Search for the cell housing the specified text and yield its [X, Y] center coordinate. 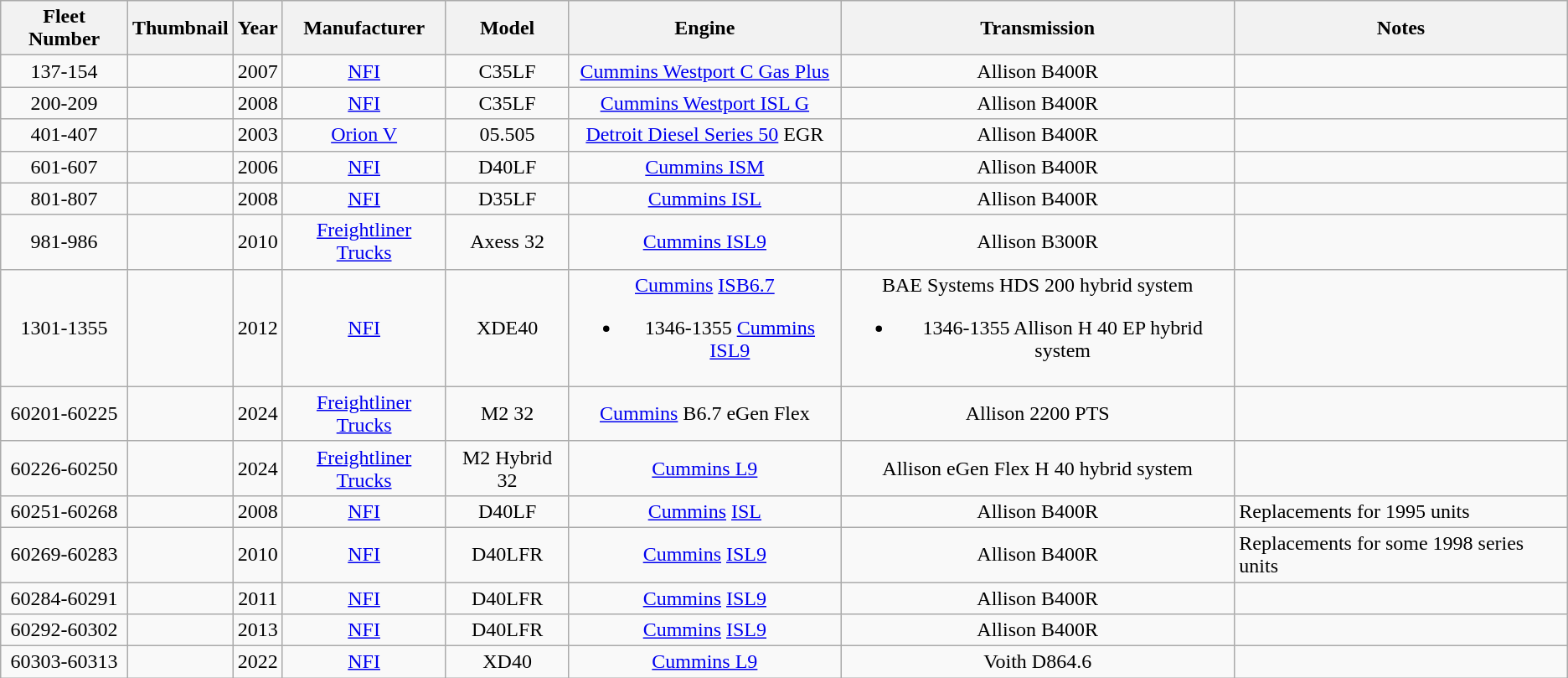
Allison eGen Flex H 40 hybrid system [1038, 468]
05.505 [508, 135]
Detroit Diesel Series 50 EGR [704, 135]
Cummins B6.7 eGen Flex [704, 414]
60251-60268 [64, 511]
137-154 [64, 71]
M2 Hybrid 32 [508, 468]
401-407 [64, 135]
601-607 [64, 167]
Replacements for 1995 units [1400, 511]
Transmission [1038, 28]
Manufacturer [364, 28]
D35LF [508, 199]
2022 [258, 662]
Notes [1400, 28]
Allison 2200 PTS [1038, 414]
Cummins Westport ISL G [704, 103]
Year [258, 28]
801-807 [64, 199]
60292-60302 [64, 630]
60284-60291 [64, 598]
Replacements for some 1998 series units [1400, 555]
2006 [258, 167]
2013 [258, 630]
981-986 [64, 241]
Thumbnail [180, 28]
XDE40 [508, 328]
2003 [258, 135]
200-209 [64, 103]
60201-60225 [64, 414]
60269-60283 [64, 555]
Axess 32 [508, 241]
XD40 [508, 662]
1301-1355 [64, 328]
Fleet Number [64, 28]
Orion V [364, 135]
Voith D864.6 [1038, 662]
Allison B300R [1038, 241]
BAE Systems HDS 200 hybrid system1346-1355 Allison H 40 EP hybrid system [1038, 328]
Model [508, 28]
2011 [258, 598]
2007 [258, 71]
Cummins ISM [704, 167]
Engine [704, 28]
M2 32 [508, 414]
60226-60250 [64, 468]
2012 [258, 328]
Cummins Westport C Gas Plus [704, 71]
60303-60313 [64, 662]
Cummins ISB6.71346-1355 Cummins ISL9 [704, 328]
